Search for the cell housing the specified text and yield its (X, Y) center coordinate. 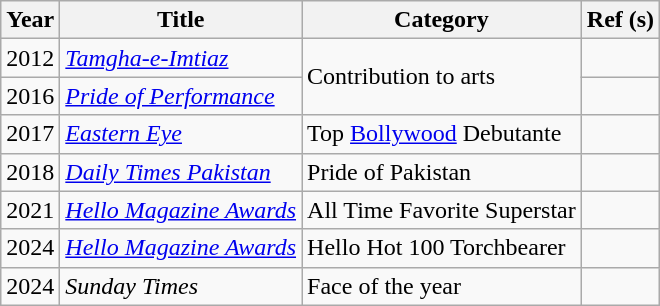
Daily Times Pakistan (181, 172)
Pride of Performance (181, 96)
Tamgha-e-Imtiaz (181, 58)
Title (181, 20)
All Time Favorite Superstar (442, 210)
2016 (30, 96)
2012 (30, 58)
2017 (30, 134)
Eastern Eye (181, 134)
Face of the year (442, 286)
Pride of Pakistan (442, 172)
Year (30, 20)
Ref (s) (620, 20)
Contribution to arts (442, 77)
Category (442, 20)
Sunday Times (181, 286)
2018 (30, 172)
2021 (30, 210)
Top Bollywood Debutante (442, 134)
Hello Hot 100 Torchbearer (442, 248)
